Output the [x, y] coordinate of the center of the cell containing the given text.  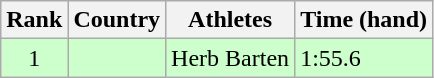
1 [34, 58]
Rank [34, 20]
Athletes [230, 20]
Country [117, 20]
Herb Barten [230, 58]
1:55.6 [364, 58]
Time (hand) [364, 20]
